Pinpoint the cell where the given text exists, returning its [X, Y] midpoint coordinate. 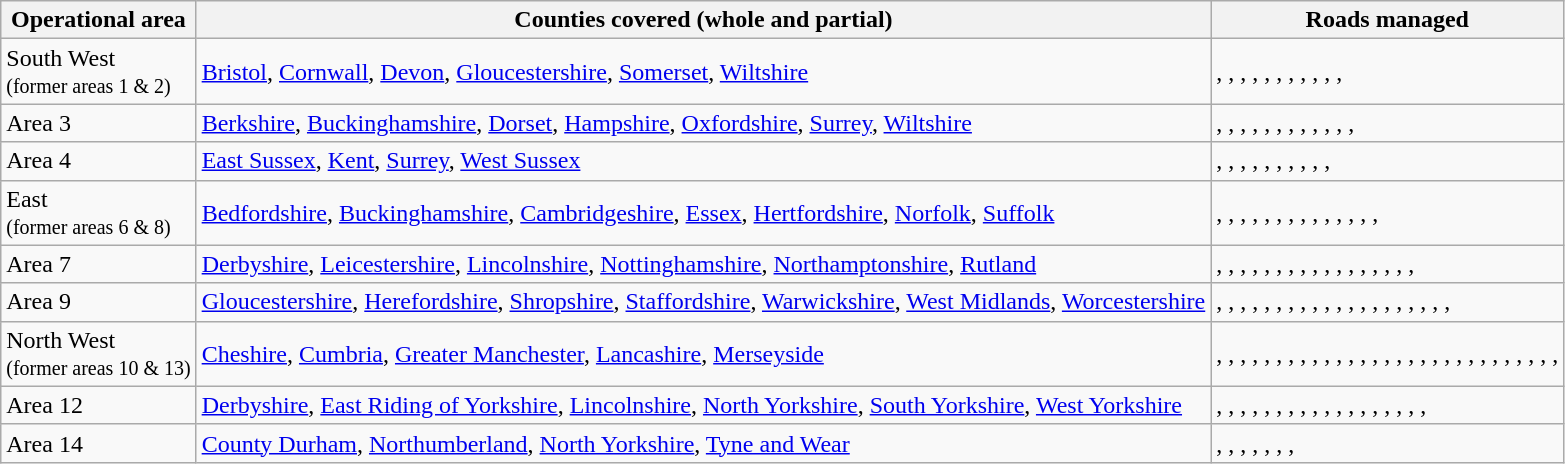
Counties covered (whole and partial) [704, 20]
, , , , , , , , , , [1388, 161]
Area 7 [98, 264]
South West(former areas 1 & 2) [98, 72]
Bedfordshire, Buckinghamshire, Cambridgeshire, Essex, Hertfordshire, Norfolk, Suffolk [704, 212]
, , , , , , , [1388, 443]
Derbyshire, East Riding of Yorkshire, Lincolnshire, North Yorkshire, South Yorkshire, West Yorkshire [704, 405]
Area 14 [98, 443]
Derbyshire, Leicestershire, Lincolnshire, Nottinghamshire, Northamptonshire, Rutland [704, 264]
Bristol, Cornwall, Devon, Gloucestershire, Somerset, Wiltshire [704, 72]
East Sussex, Kent, Surrey, West Sussex [704, 161]
Operational area [98, 20]
Area 3 [98, 123]
, , , , , , , , , , , , , , , , , [1388, 264]
Area 4 [98, 161]
, , , , , , , , , , , [1388, 72]
, , , , , , , , , , , , , , [1388, 212]
, , , , , , , , , , , , , , , , , , , , [1388, 302]
Cheshire, Cumbria, Greater Manchester, Lancashire, Merseyside [704, 354]
Area 9 [98, 302]
Roads managed [1388, 20]
North West(former areas 10 & 13) [98, 354]
Berkshire, Buckinghamshire, Dorset, Hampshire, Oxfordshire, Surrey, Wiltshire [704, 123]
County Durham, Northumberland, North Yorkshire, Tyne and Wear [704, 443]
, , , , , , , , , , , , , , , , , , , , , , , , , , , , , [1388, 354]
, , , , , , , , , , , , , , , , , , [1388, 405]
Gloucestershire, Herefordshire, Shropshire, Staffordshire, Warwickshire, West Midlands, Worcestershire [704, 302]
East(former areas 6 & 8) [98, 212]
Area 12 [98, 405]
, , , , , , , , , , , , [1388, 123]
